Extract the [X, Y] coordinate from the center of the cell holding the provided text.  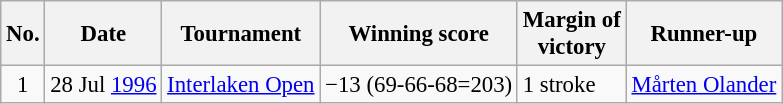
1 [23, 85]
−13 (69-66-68=203) [419, 85]
Runner-up [704, 34]
28 Jul 1996 [104, 85]
Mårten Olander [704, 85]
1 stroke [572, 85]
No. [23, 34]
Margin ofvictory [572, 34]
Interlaken Open [241, 85]
Tournament [241, 34]
Date [104, 34]
Winning score [419, 34]
